Detect which cell encompasses the target text, then output its [X, Y] center coordinate. 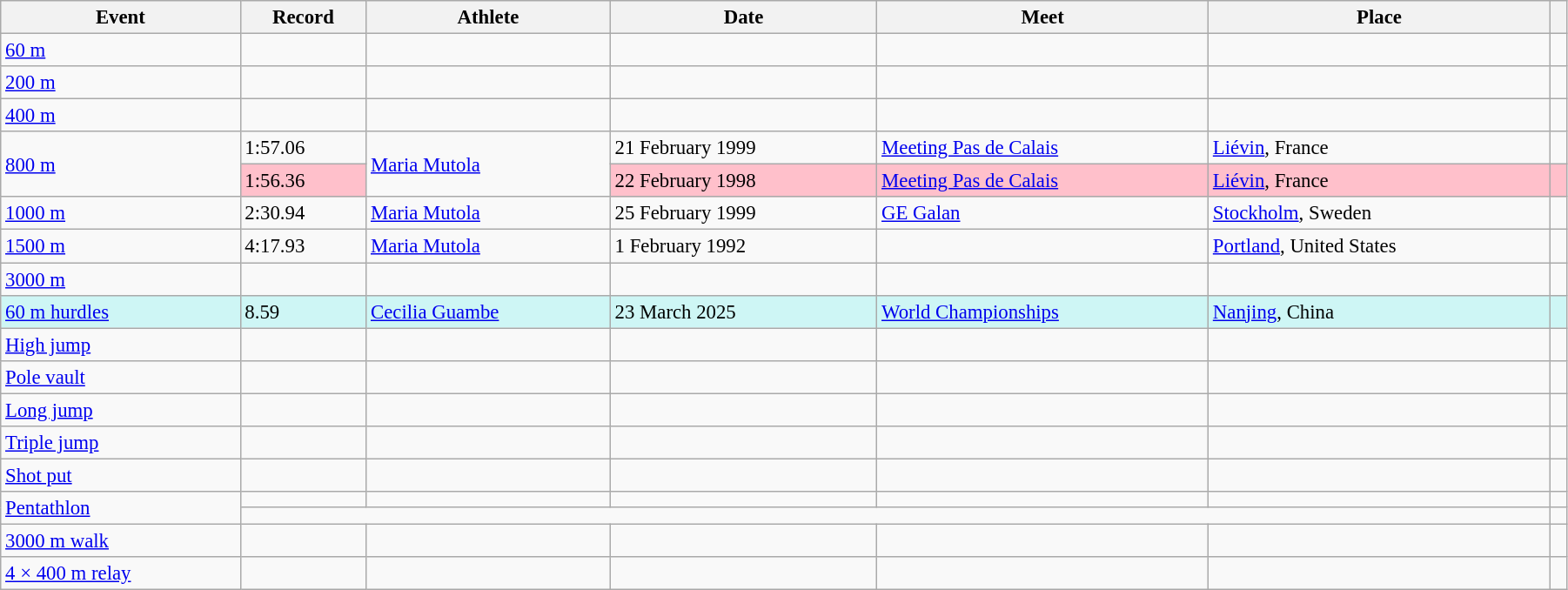
GE Galan [1042, 213]
1000 m [120, 213]
22 February 1998 [743, 181]
1:57.06 [303, 148]
Meet [1042, 17]
1 February 1992 [743, 246]
Portland, United States [1380, 246]
Pentathlon [120, 508]
400 m [120, 116]
60 m [120, 50]
60 m hurdles [120, 312]
3000 m walk [120, 540]
Pole vault [120, 377]
Cecilia Guambe [489, 312]
2:30.94 [303, 213]
Shot put [120, 475]
800 m [120, 164]
23 March 2025 [743, 312]
21 February 1999 [743, 148]
1:56.36 [303, 181]
Place [1380, 17]
Long jump [120, 410]
3000 m [120, 279]
High jump [120, 345]
4 × 400 m relay [120, 573]
Athlete [489, 17]
200 m [120, 83]
World Championships [1042, 312]
25 February 1999 [743, 213]
4:17.93 [303, 246]
Date [743, 17]
Nanjing, China [1380, 312]
Triple jump [120, 443]
Event [120, 17]
1500 m [120, 246]
Record [303, 17]
Stockholm, Sweden [1380, 213]
8.59 [303, 312]
